Return the [x, y] coordinate for the center point of the cell that contains the specified text.  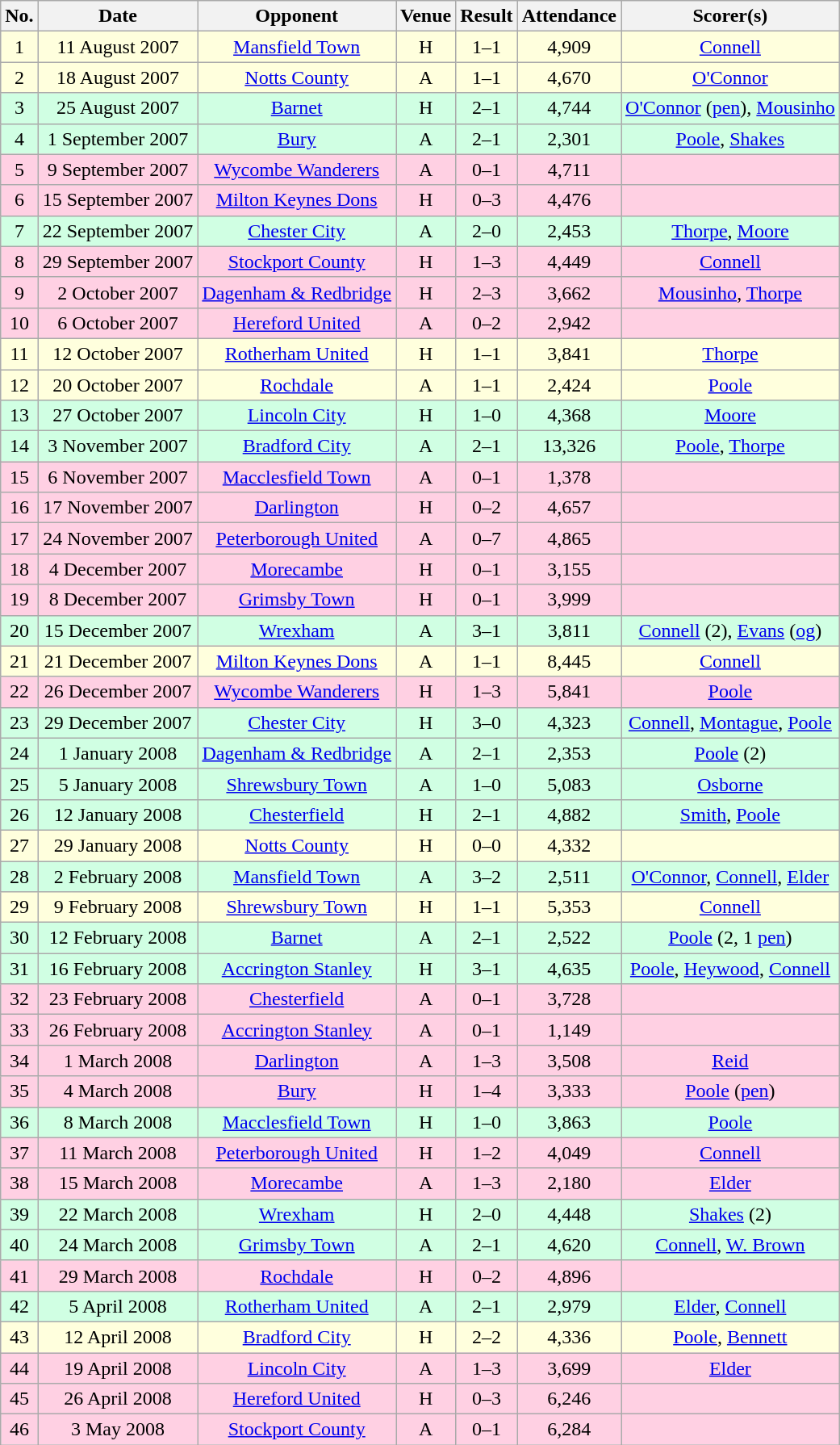
46 [19, 1430]
41 [19, 1275]
Poole (2) [731, 753]
O'Connor (pen), Mousinho [731, 108]
29 March 2008 [118, 1275]
2 February 2008 [118, 876]
15 [19, 477]
22 [19, 692]
Connell, W. Brown [731, 1245]
4,620 [569, 1245]
2–3 [487, 292]
21 [19, 661]
Scorer(s) [731, 16]
11 March 2008 [118, 1153]
17 November 2007 [118, 508]
6 October 2007 [118, 323]
15 March 2008 [118, 1183]
9 [19, 292]
29 [19, 907]
Poole, Bennett [731, 1337]
45 [19, 1399]
9 September 2007 [118, 170]
1–4 [487, 1091]
18 August 2007 [118, 77]
39 [19, 1214]
24 November 2007 [118, 538]
6 November 2007 [118, 477]
Smith, Poole [731, 815]
42 [19, 1306]
Moore [731, 416]
7 [19, 231]
Poole (2, 1 pen) [731, 938]
27 [19, 845]
6 [19, 200]
3–2 [487, 876]
4,449 [569, 262]
Poole, Heywood, Connell [731, 969]
26 February 2008 [118, 1030]
Poole, Shakes [731, 139]
16 [19, 508]
26 December 2007 [118, 692]
1 January 2008 [118, 753]
12 January 2008 [118, 815]
13,326 [569, 446]
15 September 2007 [118, 200]
11 August 2007 [118, 47]
3,728 [569, 999]
4,635 [569, 969]
25 [19, 784]
1 March 2008 [118, 1061]
14 [19, 446]
Thorpe [731, 354]
4,711 [569, 170]
43 [19, 1337]
1 September 2007 [118, 139]
22 September 2007 [118, 231]
11 [19, 354]
16 February 2008 [118, 969]
Date [118, 16]
4,448 [569, 1214]
44 [19, 1368]
Reid [731, 1061]
2 October 2007 [118, 292]
8,445 [569, 661]
12 October 2007 [118, 354]
Venue [426, 16]
3 November 2007 [118, 446]
37 [19, 1153]
24 March 2008 [118, 1245]
3 [19, 108]
4,909 [569, 47]
O'Connor [731, 77]
12 February 2008 [118, 938]
24 [19, 753]
5,083 [569, 784]
19 April 2008 [118, 1368]
29 September 2007 [118, 262]
26 [19, 815]
30 [19, 938]
5 April 2008 [118, 1306]
3,841 [569, 354]
4,049 [569, 1153]
19 [19, 600]
4,332 [569, 845]
0–0 [487, 845]
33 [19, 1030]
9 February 2008 [118, 907]
32 [19, 999]
3,999 [569, 600]
6,246 [569, 1399]
3 May 2008 [118, 1430]
38 [19, 1183]
40 [19, 1245]
17 [19, 538]
O'Connor, Connell, Elder [731, 876]
5 January 2008 [118, 784]
34 [19, 1061]
Poole (pen) [731, 1091]
13 [19, 416]
21 December 2007 [118, 661]
31 [19, 969]
3,333 [569, 1091]
4,744 [569, 108]
1,149 [569, 1030]
4 December 2007 [118, 569]
3,662 [569, 292]
5,353 [569, 907]
Thorpe, Moore [731, 231]
Mousinho, Thorpe [731, 292]
Result [487, 16]
1–2 [487, 1153]
8 March 2008 [118, 1122]
3,508 [569, 1061]
23 February 2008 [118, 999]
4,368 [569, 416]
2,979 [569, 1306]
23 [19, 722]
8 [19, 262]
2,453 [569, 231]
Osborne [731, 784]
4,670 [569, 77]
4,323 [569, 722]
2,942 [569, 323]
20 October 2007 [118, 385]
4 March 2008 [118, 1091]
3–0 [487, 722]
No. [19, 16]
28 [19, 876]
12 April 2008 [118, 1337]
2,301 [569, 139]
26 April 2008 [118, 1399]
Poole, Thorpe [731, 446]
2,180 [569, 1183]
4,865 [569, 538]
12 [19, 385]
25 August 2007 [118, 108]
35 [19, 1091]
4,657 [569, 508]
3,863 [569, 1122]
29 January 2008 [118, 845]
18 [19, 569]
3,699 [569, 1368]
2–2 [487, 1337]
8 December 2007 [118, 600]
3,155 [569, 569]
10 [19, 323]
27 October 2007 [118, 416]
29 December 2007 [118, 722]
15 December 2007 [118, 630]
Shakes (2) [731, 1214]
0–7 [487, 538]
6,284 [569, 1430]
4,882 [569, 815]
Attendance [569, 16]
4,336 [569, 1337]
5 [19, 170]
Connell (2), Evans (og) [731, 630]
2,353 [569, 753]
22 March 2008 [118, 1214]
36 [19, 1122]
Elder, Connell [731, 1306]
Connell, Montague, Poole [731, 722]
3,811 [569, 630]
2,424 [569, 385]
4,476 [569, 200]
Opponent [297, 16]
2,522 [569, 938]
20 [19, 630]
4,896 [569, 1275]
1 [19, 47]
4 [19, 139]
2 [19, 77]
2,511 [569, 876]
5,841 [569, 692]
1,378 [569, 477]
